Provide the [X, Y] coordinate of the cell's center where the given text is located.  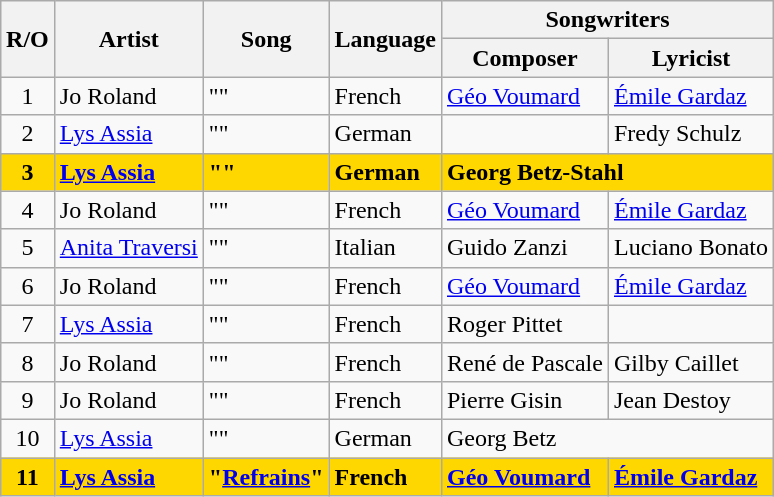
Pierre Gisin [524, 400]
Songwriters [607, 20]
4 [28, 210]
6 [28, 286]
Gilby Caillet [690, 362]
Language [385, 39]
1 [28, 96]
8 [28, 362]
Composer [524, 58]
Jean Destoy [690, 400]
Guido Zanzi [524, 248]
7 [28, 324]
Artist [128, 39]
R/O [28, 39]
"Refrains" [266, 477]
9 [28, 400]
René de Pascale [524, 362]
Fredy Schulz [690, 134]
11 [28, 477]
Roger Pittet [524, 324]
5 [28, 248]
2 [28, 134]
Anita Traversi [128, 248]
Luciano Bonato [690, 248]
3 [28, 172]
Song [266, 39]
10 [28, 438]
Georg Betz-Stahl [607, 172]
Georg Betz [607, 438]
Italian [385, 248]
Lyricist [690, 58]
